Return the [X, Y] coordinate for the center point of the cell that contains the specified text.  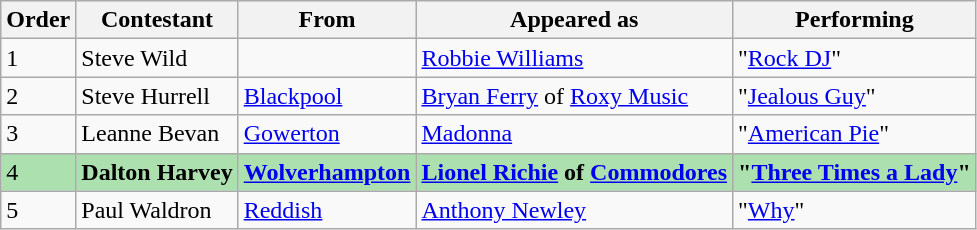
Appeared as [574, 20]
Steve Wild [157, 58]
Blackpool [327, 96]
2 [38, 96]
Madonna [574, 134]
Order [38, 20]
"Three Times a Lady" [855, 172]
"American Pie" [855, 134]
Robbie Williams [574, 58]
Gowerton [327, 134]
"Rock DJ" [855, 58]
"Why" [855, 210]
Steve Hurrell [157, 96]
Lionel Richie of Commodores [574, 172]
Performing [855, 20]
Anthony Newley [574, 210]
5 [38, 210]
1 [38, 58]
3 [38, 134]
Reddish [327, 210]
From [327, 20]
Bryan Ferry of Roxy Music [574, 96]
Wolverhampton [327, 172]
4 [38, 172]
Paul Waldron [157, 210]
Contestant [157, 20]
"Jealous Guy" [855, 96]
Dalton Harvey [157, 172]
Leanne Bevan [157, 134]
